Extract the [x, y] coordinate from the center of the cell holding the provided text.  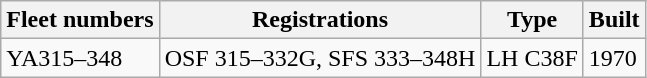
YA315–348 [80, 58]
Built [614, 20]
LH C38F [532, 58]
OSF 315–332G, SFS 333–348H [320, 58]
1970 [614, 58]
Type [532, 20]
Registrations [320, 20]
Fleet numbers [80, 20]
